Pinpoint the cell where the given text exists, returning its (x, y) midpoint coordinate. 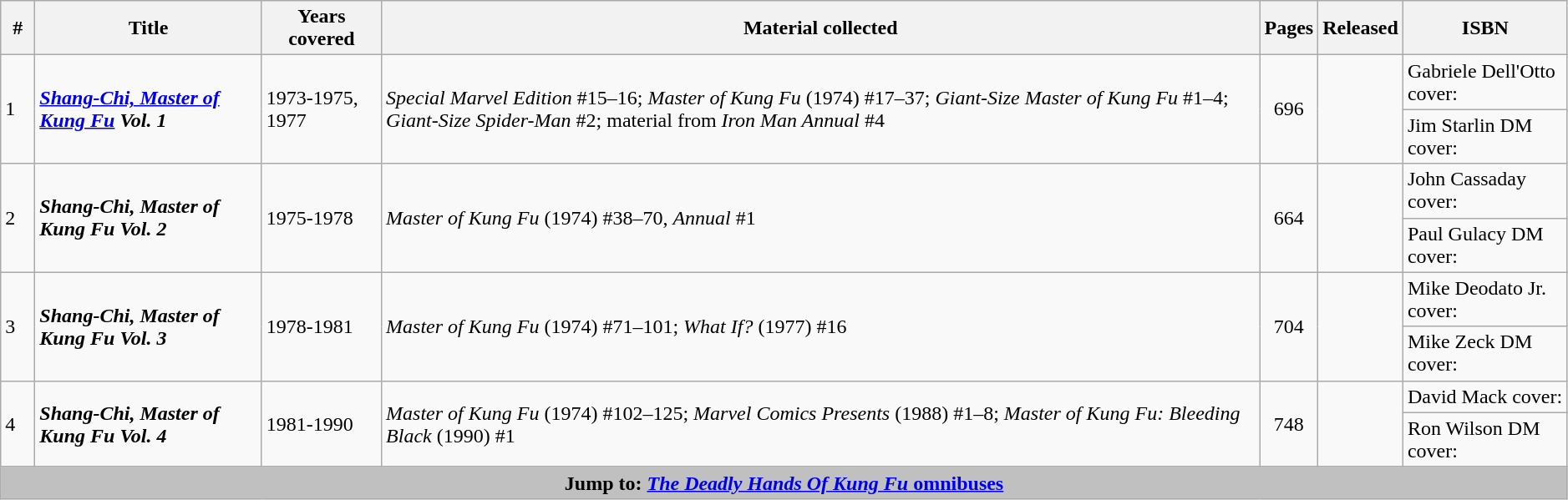
Jump to: The Deadly Hands Of Kung Fu omnibuses (784, 482)
Pages (1289, 28)
Master of Kung Fu (1974) #102–125; Marvel Comics Presents (1988) #1–8; Master of Kung Fu: Bleeding Black (1990) #1 (820, 424)
Mike Deodato Jr. cover: (1485, 299)
Title (149, 28)
David Mack cover: (1485, 396)
2 (18, 218)
Shang-Chi, Master of Kung Fu Vol. 4 (149, 424)
Paul Gulacy DM cover: (1485, 245)
ISBN (1485, 28)
Released (1361, 28)
Jim Starlin DM cover: (1485, 137)
664 (1289, 218)
1973-1975, 1977 (321, 109)
# (18, 28)
1975-1978 (321, 218)
1 (18, 109)
Master of Kung Fu (1974) #71–101; What If? (1977) #16 (820, 326)
4 (18, 424)
Master of Kung Fu (1974) #38–70, Annual #1 (820, 218)
Shang-Chi, Master of Kung Fu Vol. 3 (149, 326)
Years covered (321, 28)
Gabriele Dell'Otto cover: (1485, 82)
1981-1990 (321, 424)
Mike Zeck DM cover: (1485, 354)
748 (1289, 424)
Shang-Chi, Master of Kung Fu Vol. 1 (149, 109)
John Cassaday cover: (1485, 190)
3 (18, 326)
696 (1289, 109)
Shang-Chi, Master of Kung Fu Vol. 2 (149, 218)
Ron Wilson DM cover: (1485, 439)
Material collected (820, 28)
704 (1289, 326)
1978-1981 (321, 326)
